For the text-containing cell, return its midpoint in (X, Y) coordinate format. 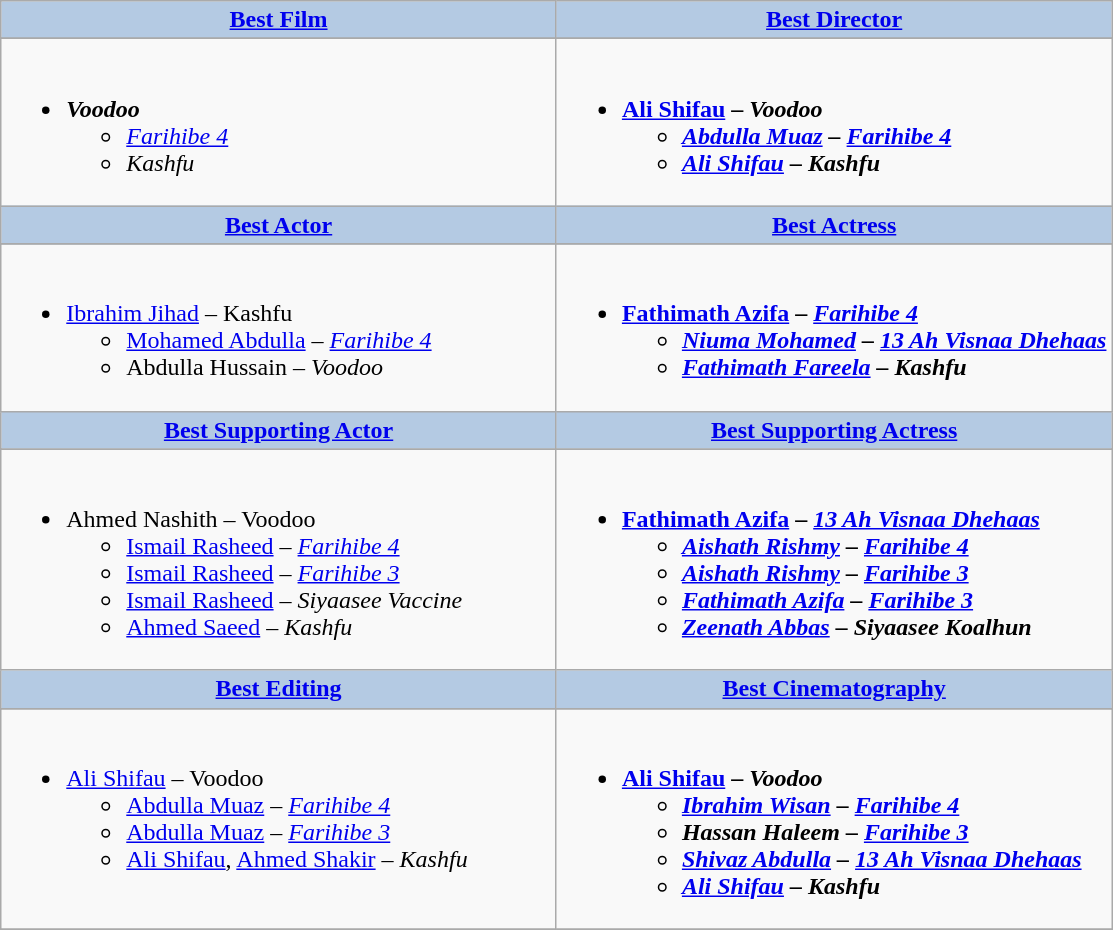
Ahmed Nashith – VoodooIsmail Rasheed – Farihibe 4Ismail Rasheed – Farihibe 3Ismail Rasheed – Siyaasee VaccineAhmed Saeed – Kashfu (279, 560)
Ali Shifau – VoodooAbdulla Muaz – Farihibe 4Abdulla Muaz – Farihibe 3Ali Shifau, Ahmed Shakir – Kashfu (279, 818)
Best Supporting Actor (279, 430)
Best Actress (834, 225)
Ali Shifau – VoodooAbdulla Muaz – Farihibe 4Ali Shifau – Kashfu (834, 122)
Fathimath Azifa – Farihibe 4Niuma Mohamed – 13 Ah Visnaa DhehaasFathimath Fareela – Kashfu (834, 328)
Best Actor (279, 225)
Ibrahim Jihad – KashfuMohamed Abdulla – Farihibe 4Abdulla Hussain – Voodoo (279, 328)
Best Supporting Actress (834, 430)
VoodooFarihibe 4Kashfu (279, 122)
Best Film (279, 20)
Best Director (834, 20)
Best Editing (279, 689)
Best Cinematography (834, 689)
Ali Shifau – VoodooIbrahim Wisan – Farihibe 4Hassan Haleem – Farihibe 3Shivaz Abdulla – 13 Ah Visnaa DhehaasAli Shifau – Kashfu (834, 818)
